Search for the cell housing the specified text and yield its (x, y) center coordinate. 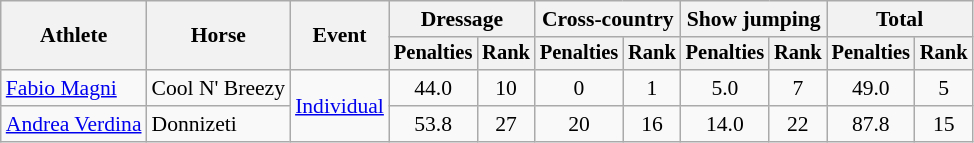
Donnizeti (219, 124)
Horse (219, 36)
53.8 (433, 124)
Show jumping (754, 19)
Cross-country (608, 19)
15 (944, 124)
Individual (340, 106)
Event (340, 36)
87.8 (871, 124)
27 (506, 124)
44.0 (433, 88)
10 (506, 88)
14.0 (725, 124)
Athlete (74, 36)
5 (944, 88)
20 (579, 124)
16 (652, 124)
Fabio Magni (74, 88)
Cool N' Breezy (219, 88)
Andrea Verdina (74, 124)
49.0 (871, 88)
Dressage (462, 19)
Total (900, 19)
1 (652, 88)
5.0 (725, 88)
7 (798, 88)
0 (579, 88)
22 (798, 124)
